For the text-containing cell, return its midpoint in (X, Y) coordinate format. 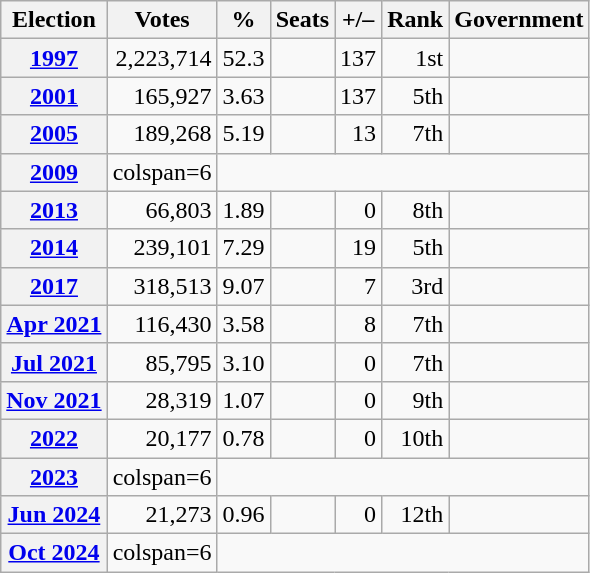
Nov 2021 (54, 400)
2009 (54, 172)
10th (416, 438)
1.07 (244, 400)
239,101 (162, 248)
Oct 2024 (54, 553)
0.96 (244, 515)
Jul 2021 (54, 362)
3.58 (244, 324)
2013 (54, 210)
318,513 (162, 286)
Rank (416, 20)
1.89 (244, 210)
7.29 (244, 248)
66,803 (162, 210)
2022 (54, 438)
0.78 (244, 438)
+/– (358, 20)
13 (358, 134)
3.63 (244, 96)
% (244, 20)
9.07 (244, 286)
85,795 (162, 362)
165,927 (162, 96)
2005 (54, 134)
3.10 (244, 362)
9th (416, 400)
3rd (416, 286)
Seats (302, 20)
1997 (54, 58)
21,273 (162, 515)
1st (416, 58)
2017 (54, 286)
12th (416, 515)
7 (358, 286)
Election (54, 20)
5.19 (244, 134)
189,268 (162, 134)
Votes (162, 20)
Apr 2021 (54, 324)
2014 (54, 248)
20,177 (162, 438)
116,430 (162, 324)
2001 (54, 96)
52.3 (244, 58)
Jun 2024 (54, 515)
2,223,714 (162, 58)
8th (416, 210)
2023 (54, 477)
8 (358, 324)
Government (519, 20)
28,319 (162, 400)
19 (358, 248)
